Return the [X, Y] coordinate for the center point of the cell that contains the specified text.  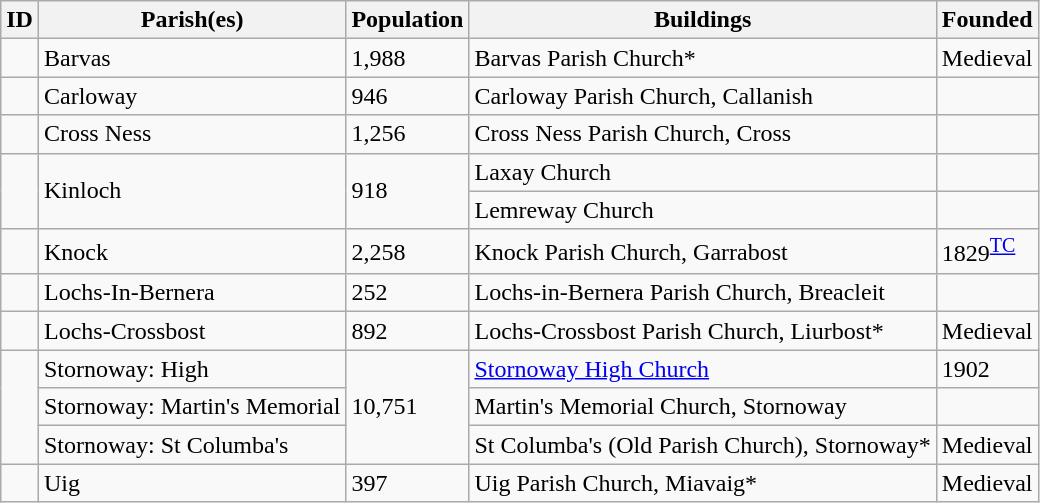
1902 [987, 369]
St Columba's (Old Parish Church), Stornoway* [702, 445]
Barvas [192, 58]
252 [408, 293]
Martin's Memorial Church, Stornoway [702, 407]
1,256 [408, 134]
ID [20, 20]
Carloway [192, 96]
Cross Ness Parish Church, Cross [702, 134]
Stornoway: Martin's Memorial [192, 407]
892 [408, 331]
10,751 [408, 407]
397 [408, 483]
Barvas Parish Church* [702, 58]
Lochs-Crossbost [192, 331]
Lochs-Crossbost Parish Church, Liurbost* [702, 331]
Cross Ness [192, 134]
Stornoway: St Columba's [192, 445]
Kinloch [192, 191]
2,258 [408, 252]
Lemreway Church [702, 210]
Stornoway: High [192, 369]
Lochs-In-Bernera [192, 293]
Parish(es) [192, 20]
Knock [192, 252]
Founded [987, 20]
Laxay Church [702, 172]
Uig [192, 483]
1829TC [987, 252]
Lochs-in-Bernera Parish Church, Breacleit [702, 293]
1,988 [408, 58]
Stornoway High Church [702, 369]
946 [408, 96]
Uig Parish Church, Miavaig* [702, 483]
918 [408, 191]
Population [408, 20]
Buildings [702, 20]
Knock Parish Church, Garrabost [702, 252]
Carloway Parish Church, Callanish [702, 96]
